Provide the (X, Y) coordinate of the cell's center where the given text is located.  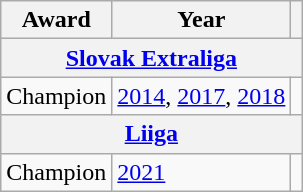
2021 (202, 172)
Liiga (152, 134)
Slovak Extraliga (152, 58)
2014, 2017, 2018 (202, 96)
Year (202, 20)
Award (56, 20)
